Detect which cell encompasses the target text, then output its (X, Y) center coordinate. 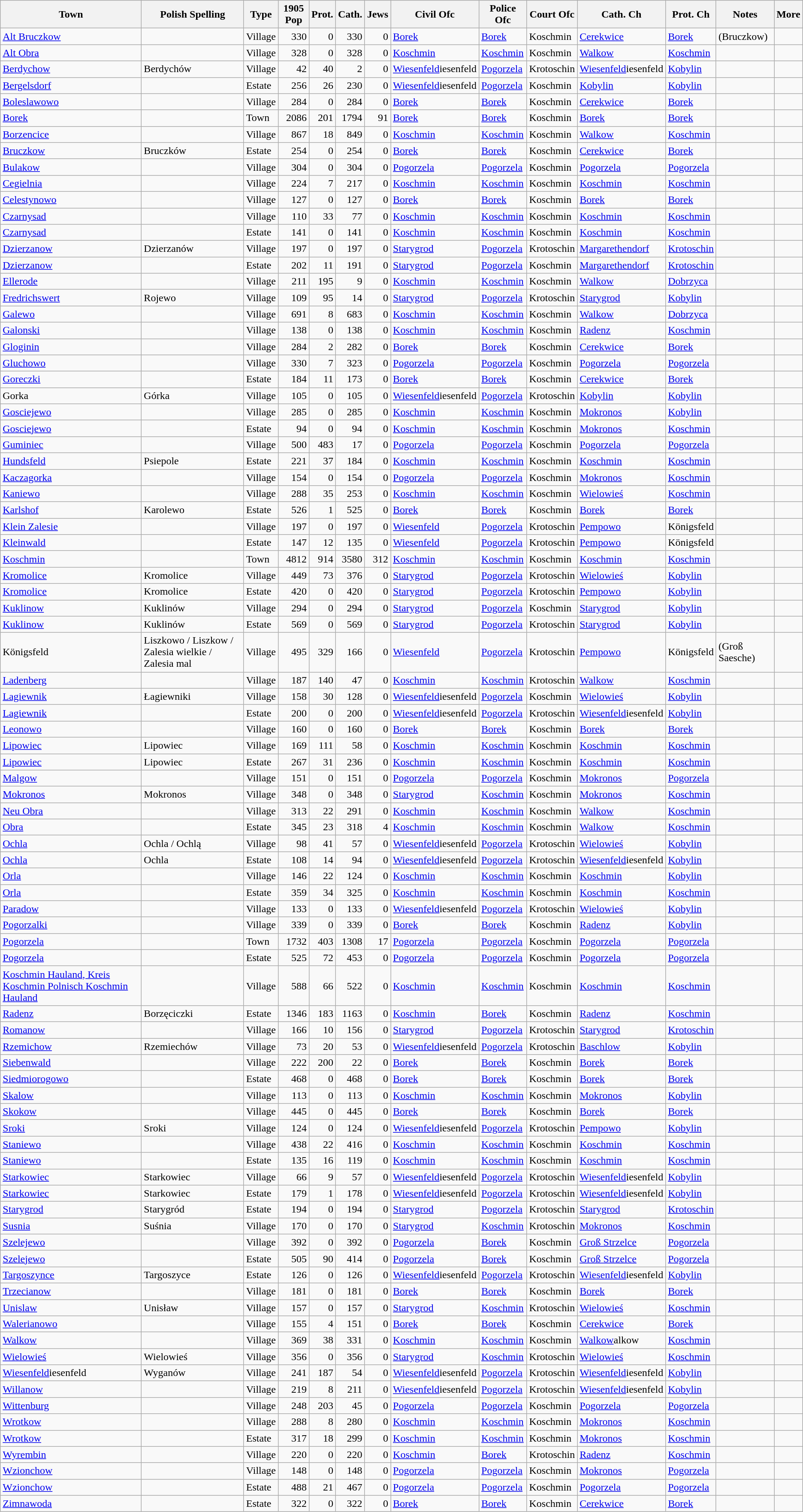
Court Ofc (552, 15)
Unisław (193, 1307)
Berdychów (193, 69)
40 (322, 69)
1732 (294, 941)
483 (322, 445)
331 (350, 1340)
849 (350, 134)
147 (294, 543)
Baschlow (622, 1046)
47 (350, 680)
21 (322, 1487)
Trzecianow (71, 1291)
1308 (350, 941)
299 (350, 1438)
3580 (350, 559)
Prot. Ch (691, 15)
31 (322, 762)
248 (294, 1406)
Willanow (71, 1389)
Gorka (71, 396)
217 (350, 183)
Bulakow (71, 167)
10 (322, 1030)
146 (294, 876)
Wyrembin (71, 1455)
16 (322, 1161)
173 (350, 379)
72 (322, 958)
156 (350, 1030)
Goreczki (71, 379)
23 (322, 827)
Bruczków (193, 151)
1905 Pop (294, 15)
Dzierzanów (193, 249)
691 (294, 314)
Siedmiorogowo (71, 1079)
Ladenberg (71, 680)
1163 (350, 1013)
179 (294, 1193)
Alt Obra (71, 53)
449 (294, 575)
195 (322, 281)
Malgow (71, 778)
Targoszyce (193, 1275)
Górka (193, 396)
203 (322, 1406)
More (788, 15)
Skokow (71, 1112)
312 (377, 559)
Kaczagorka (71, 478)
183 (322, 1013)
90 (322, 1258)
Zimnawoda (71, 1503)
Obra (71, 827)
495 (294, 652)
98 (294, 844)
201 (322, 118)
Polish Spelling (193, 15)
Celestynowo (71, 200)
236 (350, 762)
414 (350, 1258)
Galonski (71, 330)
108 (294, 860)
Starygród (193, 1210)
253 (350, 494)
Wyganów (193, 1373)
155 (294, 1324)
77 (350, 216)
Fredrichswert (71, 298)
Karlshof (71, 510)
Rzemiechów (193, 1046)
Walerianowo (71, 1324)
Kaniewo (71, 494)
323 (350, 363)
111 (322, 745)
Suśnia (193, 1226)
109 (294, 298)
282 (350, 347)
Liszkowo / Liszkow / Zalesia wielkie / Zalesia mal (193, 652)
119 (350, 1161)
178 (350, 1193)
35 (322, 494)
318 (350, 827)
12 (322, 543)
45 (350, 1406)
1346 (294, 1013)
Boleslawowo (71, 102)
Civil Ofc (435, 15)
Hundsfeld (71, 461)
325 (350, 892)
95 (322, 298)
Rojewo (193, 298)
158 (294, 696)
Borzencice (71, 134)
Cath. (350, 15)
Skalow (71, 1095)
588 (294, 986)
Type (261, 15)
Walkowalkow (622, 1340)
Guminiec (71, 445)
488 (294, 1487)
38 (322, 1340)
219 (294, 1389)
Leonowo (71, 729)
500 (294, 445)
Galewo (71, 314)
Targoszynce (71, 1275)
Gluchowo (71, 363)
Karolewo (193, 510)
453 (350, 958)
438 (294, 1144)
Alt Bruczkow (71, 36)
403 (322, 941)
140 (322, 680)
110 (294, 216)
34 (322, 892)
522 (350, 986)
58 (350, 745)
376 (350, 575)
26 (322, 85)
Neu Obra (71, 811)
Pogorzalki (71, 925)
202 (294, 265)
Koschmin Hauland, Kreis Koschmin Polnisch Koschmin Hauland (71, 986)
Berdychow (71, 69)
Klein Zalesie (71, 526)
91 (377, 118)
Cegielnia (71, 183)
329 (322, 652)
53 (350, 1046)
Gloginin (71, 347)
42 (294, 69)
867 (294, 134)
Ellerode (71, 281)
224 (294, 183)
33 (322, 216)
291 (350, 811)
Kleinwald (71, 543)
683 (350, 314)
317 (294, 1438)
369 (294, 1340)
4812 (294, 559)
313 (294, 811)
359 (294, 892)
Paradow (71, 909)
Police Ofc (503, 15)
Bruczkow (71, 151)
(Groß Saesche) (745, 652)
169 (294, 745)
222 (294, 1063)
Prot. (322, 15)
Rzemichow (71, 1046)
Cath. Ch (622, 15)
505 (294, 1258)
Notes (745, 15)
Unislaw (71, 1307)
41 (322, 844)
526 (294, 510)
221 (294, 461)
Borzęciczki (193, 1013)
37 (322, 461)
20 (322, 1046)
Ochla / Ochlą (193, 844)
2086 (294, 118)
345 (294, 827)
267 (294, 762)
230 (350, 85)
Romanow (71, 1030)
(Bruczkow) (745, 36)
Łagiewniki (193, 696)
128 (350, 696)
1794 (350, 118)
416 (350, 1144)
Jews (377, 15)
241 (294, 1373)
30 (322, 696)
191 (350, 265)
256 (294, 85)
280 (350, 1422)
914 (322, 559)
467 (350, 1487)
54 (350, 1373)
Susnia (71, 1226)
Siebenwald (71, 1063)
Wittenburg (71, 1406)
Bergelsdorf (71, 85)
Psiepole (193, 461)
